Pinpoint the cell where the given text exists, returning its [X, Y] midpoint coordinate. 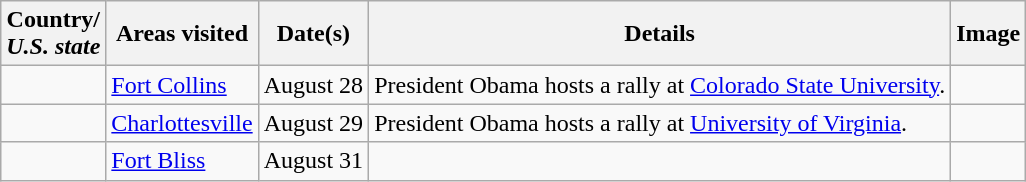
August 29 [313, 123]
Image [988, 34]
Details [660, 34]
Charlottesville [182, 123]
Country/U.S. state [54, 34]
Date(s) [313, 34]
President Obama hosts a rally at Colorado State University. [660, 85]
President Obama hosts a rally at University of Virginia. [660, 123]
Fort Collins [182, 85]
Fort Bliss [182, 161]
August 31 [313, 161]
Areas visited [182, 34]
August 28 [313, 85]
